For the text-containing cell, return its midpoint in (x, y) coordinate format. 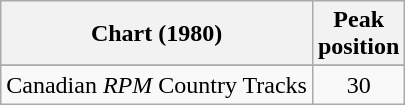
Chart (1980) (157, 34)
Canadian RPM Country Tracks (157, 85)
Peakposition (358, 34)
30 (358, 85)
